For the text-containing cell, return its midpoint in (x, y) coordinate format. 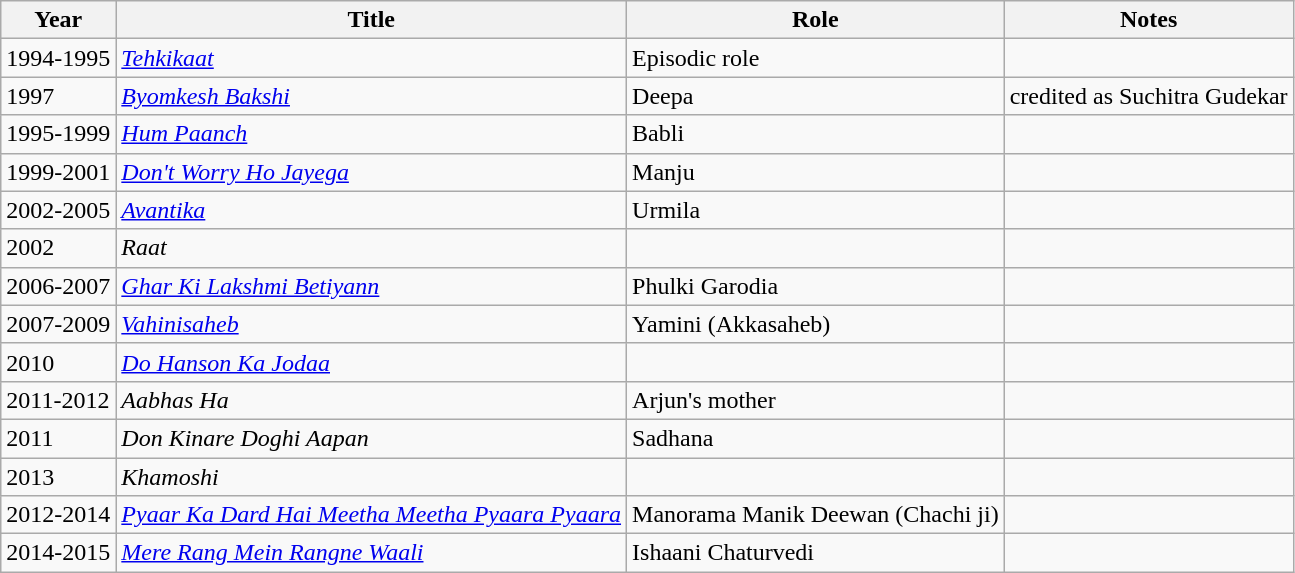
Urmila (816, 210)
Arjun's mother (816, 400)
Year (58, 20)
1995-1999 (58, 134)
Phulki Garodia (816, 286)
credited as Suchitra Gudekar (1148, 96)
2010 (58, 362)
Manju (816, 172)
Babli (816, 134)
Title (372, 20)
Tehkikaat (372, 58)
Ishaani Chaturvedi (816, 553)
2006-2007 (58, 286)
Mere Rang Mein Rangne Waali (372, 553)
Ghar Ki Lakshmi Betiyann (372, 286)
Hum Paanch (372, 134)
2011 (58, 438)
Don Kinare Doghi Aapan (372, 438)
2012-2014 (58, 515)
Avantika (372, 210)
1997 (58, 96)
1999-2001 (58, 172)
2014-2015 (58, 553)
2002 (58, 248)
Pyaar Ka Dard Hai Meetha Meetha Pyaara Pyaara (372, 515)
Aabhas Ha (372, 400)
Don't Worry Ho Jayega (372, 172)
2002-2005 (58, 210)
Notes (1148, 20)
Do Hanson Ka Jodaa (372, 362)
Episodic role (816, 58)
Manorama Manik Deewan (Chachi ji) (816, 515)
Yamini (Akkasaheb) (816, 324)
2011-2012 (58, 400)
1994-1995 (58, 58)
2013 (58, 477)
Sadhana (816, 438)
Raat (372, 248)
Vahinisaheb (372, 324)
Byomkesh Bakshi (372, 96)
Khamoshi (372, 477)
2007-2009 (58, 324)
Deepa (816, 96)
Role (816, 20)
